Scan for the cell matching the given text and deliver its (X, Y) coordinate at center. 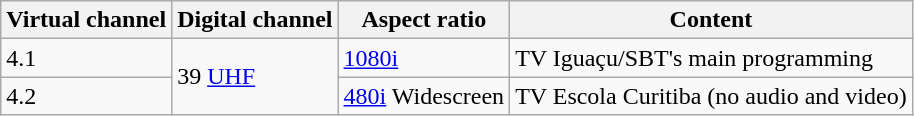
480i Widescreen (424, 96)
39 UHF (255, 77)
4.2 (86, 96)
1080i (424, 58)
TV Iguaçu/SBT's main programming (712, 58)
Virtual channel (86, 20)
Content (712, 20)
TV Escola Curitiba (no audio and video) (712, 96)
Digital channel (255, 20)
Aspect ratio (424, 20)
4.1 (86, 58)
